Extract the [X, Y] coordinate from the center of the cell holding the provided text.  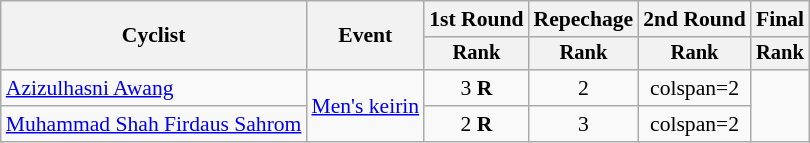
Repechage [584, 19]
Event [365, 36]
2 R [476, 124]
Men's keirin [365, 106]
3 [584, 124]
2 [584, 88]
1st Round [476, 19]
2nd Round [694, 19]
3 R [476, 88]
Cyclist [154, 36]
Muhammad Shah Firdaus Sahrom [154, 124]
Azizulhasni Awang [154, 88]
Final [780, 19]
